Output the [x, y] coordinate of the center of the cell containing the given text.  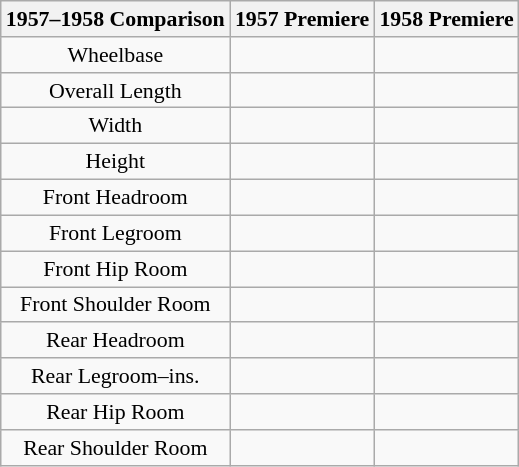
Front Headroom [116, 197]
Overall Length [116, 90]
Width [116, 125]
Front Hip Room [116, 268]
1957–1958 Comparison [116, 18]
Front Legroom [116, 233]
Height [116, 161]
1958 Premiere [446, 18]
1957 Premiere [302, 18]
Rear Hip Room [116, 411]
Rear Legroom–ins. [116, 375]
Front Shoulder Room [116, 304]
Rear Headroom [116, 340]
Wheelbase [116, 54]
Rear Shoulder Room [116, 447]
